Return (x, y) of the center of cell containing provided text 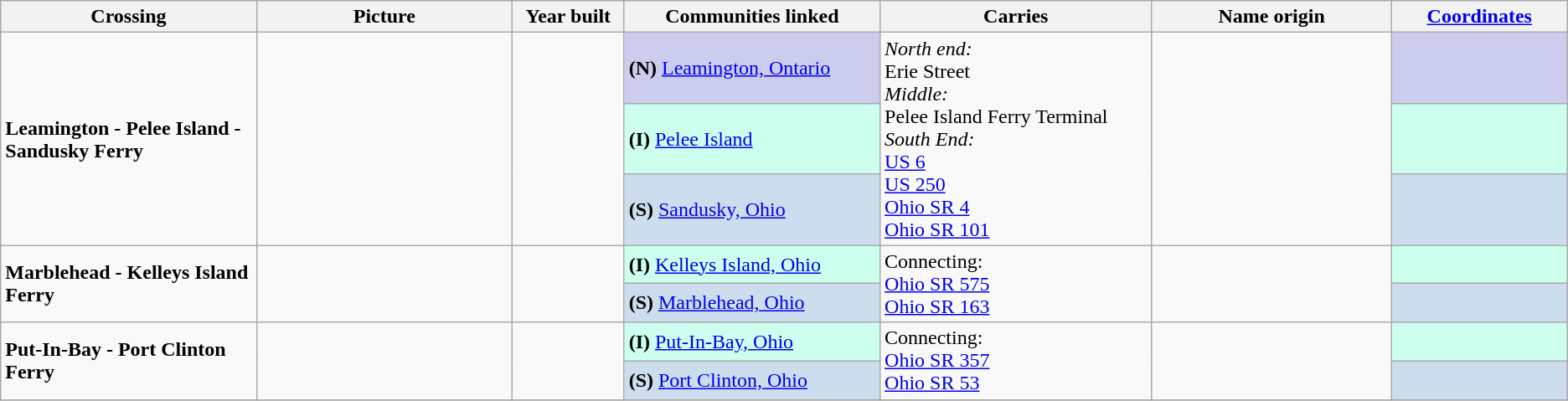
Leamington - Pelee Island - Sandusky Ferry (129, 139)
Communities linked (752, 17)
Connecting: Ohio SR 357 Ohio SR 53 (1016, 361)
Marblehead - Kelleys Island Ferry (129, 284)
Crossing (129, 17)
Carries (1016, 17)
(I) Kelleys Island, Ohio (752, 265)
Picture (384, 17)
Put-In-Bay - Port Clinton Ferry (129, 361)
(S) Port Clinton, Ohio (752, 380)
(I) Put-In-Bay, Ohio (752, 342)
(N) Leamington, Ontario (752, 69)
Coordinates (1479, 17)
(I) Pelee Island (752, 139)
Name origin (1271, 17)
(S) Sandusky, Ohio (752, 209)
North end:Erie StreetMiddle:Pelee Island Ferry TerminalSouth End: US 6 US 250 Ohio SR 4 Ohio SR 101 (1016, 139)
Connecting: Ohio SR 575 Ohio SR 163 (1016, 284)
(S) Marblehead, Ohio (752, 303)
Year built (569, 17)
